Pinpoint the cell where the given text exists, returning its (X, Y) midpoint coordinate. 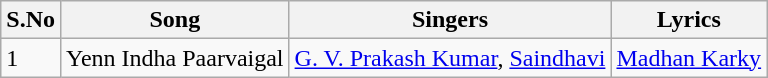
Madhan Karky (689, 58)
1 (31, 58)
G. V. Prakash Kumar, Saindhavi (450, 58)
Song (174, 20)
Yenn Indha Paarvaigal (174, 58)
Singers (450, 20)
Lyrics (689, 20)
S.No (31, 20)
